Capture the cell that displays the provided text and extract its [x, y] central coordinate. 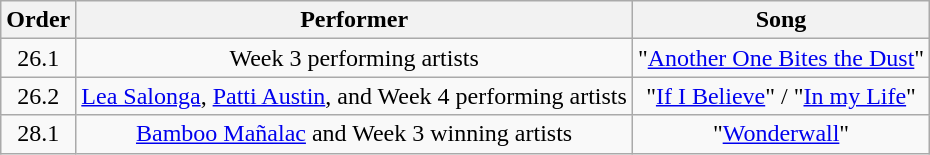
Bamboo Mañalac and Week 3 winning artists [354, 134]
26.2 [38, 96]
Order [38, 20]
"If I Believe" / "In my Life" [780, 96]
Song [780, 20]
26.1 [38, 58]
28.1 [38, 134]
Week 3 performing artists [354, 58]
"Wonderwall" [780, 134]
Performer [354, 20]
Lea Salonga, Patti Austin, and Week 4 performing artists [354, 96]
"Another One Bites the Dust" [780, 58]
